Capture the cell that displays the provided text and extract its [x, y] central coordinate. 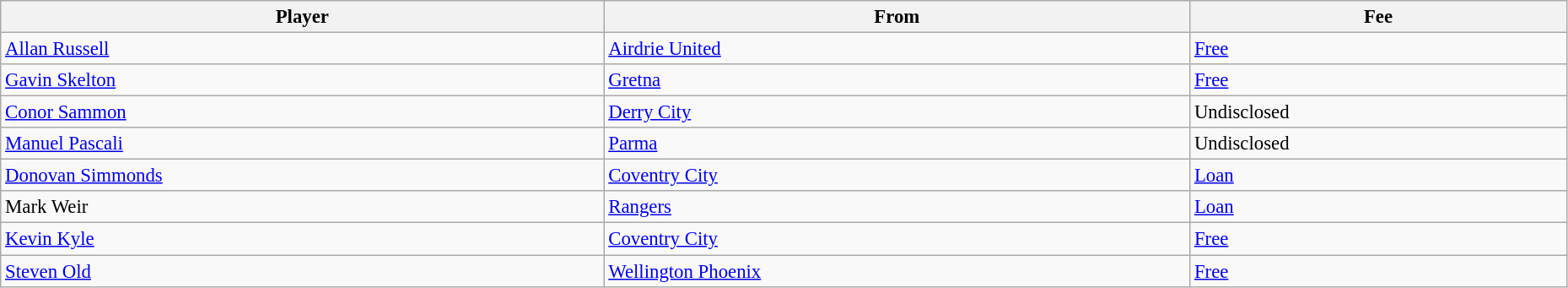
Player [302, 17]
Rangers [897, 207]
Allan Russell [302, 49]
Steven Old [302, 271]
Parma [897, 144]
Mark Weir [302, 207]
From [897, 17]
Gavin Skelton [302, 80]
Fee [1378, 17]
Manuel Pascali [302, 144]
Gretna [897, 80]
Conor Sammon [302, 112]
Kevin Kyle [302, 239]
Wellington Phoenix [897, 271]
Donovan Simmonds [302, 176]
Airdrie United [897, 49]
Derry City [897, 112]
